Determine the (X, Y) coordinate at the center of the cell enclosing the given text.  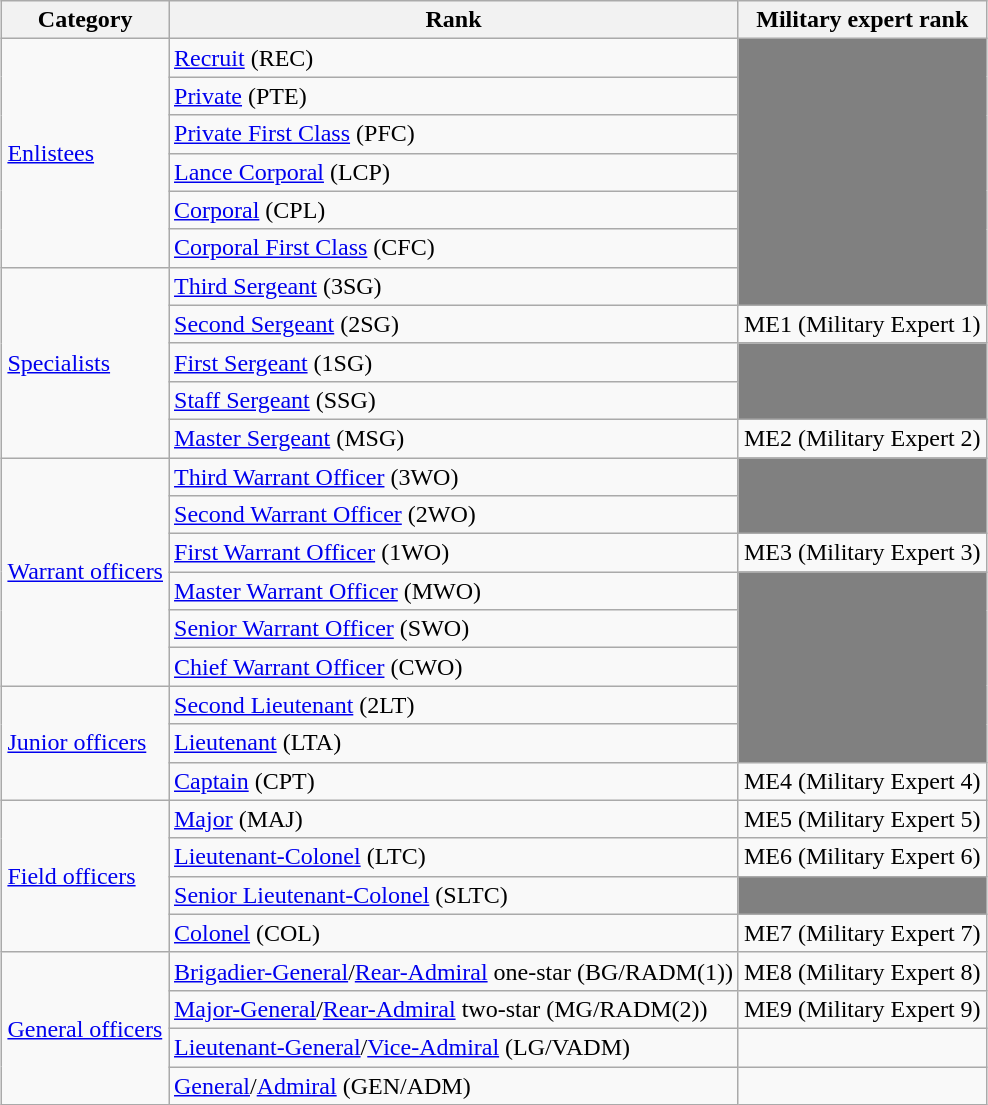
Field officers (86, 876)
Lieutenant (LTA) (453, 743)
Third Sergeant (3SG) (453, 286)
First Warrant Officer (1WO) (453, 553)
Lieutenant-General/Vice-Admiral (LG/VADM) (453, 1047)
ME5 (Military Expert 5) (862, 819)
Staff Sergeant (SSG) (453, 400)
ME7 (Military Expert 7) (862, 933)
Specialists (86, 362)
ME6 (Military Expert 6) (862, 857)
Private First Class (PFC) (453, 134)
Second Lieutenant (2LT) (453, 705)
Colonel (COL) (453, 933)
Corporal (CPL) (453, 210)
Third Warrant Officer (3WO) (453, 477)
Junior officers (86, 743)
Lance Corporal (LCP) (453, 172)
Private (PTE) (453, 96)
Recruit (REC) (453, 58)
Captain (CPT) (453, 781)
Corporal First Class (CFC) (453, 248)
Second Warrant Officer (2WO) (453, 515)
Master Sergeant (MSG) (453, 438)
Lieutenant-Colonel (LTC) (453, 857)
General officers (86, 1028)
Warrant officers (86, 572)
ME9 (Military Expert 9) (862, 1009)
Major (MAJ) (453, 819)
Senior Warrant Officer (SWO) (453, 629)
Second Sergeant (2SG) (453, 324)
Military expert rank (862, 20)
ME4 (Military Expert 4) (862, 781)
Master Warrant Officer (MWO) (453, 591)
ME2 (Military Expert 2) (862, 438)
Brigadier-General/Rear-Admiral one-star (BG/RADM(1)) (453, 971)
Enlistees (86, 153)
General/Admiral (GEN/ADM) (453, 1085)
Senior Lieutenant-Colonel (SLTC) (453, 895)
Category (86, 20)
Chief Warrant Officer (CWO) (453, 667)
ME3 (Military Expert 3) (862, 553)
First Sergeant (1SG) (453, 362)
Major-General/Rear-Admiral two-star (MG/RADM(2)) (453, 1009)
Rank (453, 20)
ME8 (Military Expert 8) (862, 971)
ME1 (Military Expert 1) (862, 324)
